Find where the given text appears and provide that cell's center as (X, Y) coordinate. 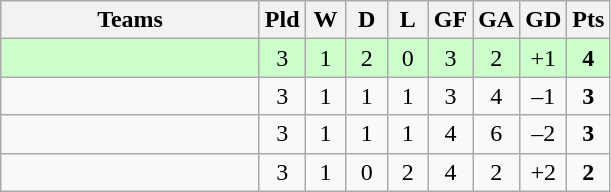
GD (544, 20)
+2 (544, 172)
L (408, 20)
Pts (588, 20)
Teams (130, 20)
6 (496, 134)
W (326, 20)
–1 (544, 96)
GF (450, 20)
GA (496, 20)
+1 (544, 58)
–2 (544, 134)
D (366, 20)
Pld (282, 20)
